Provide the [x, y] coordinate of the cell's center where the given text is located.  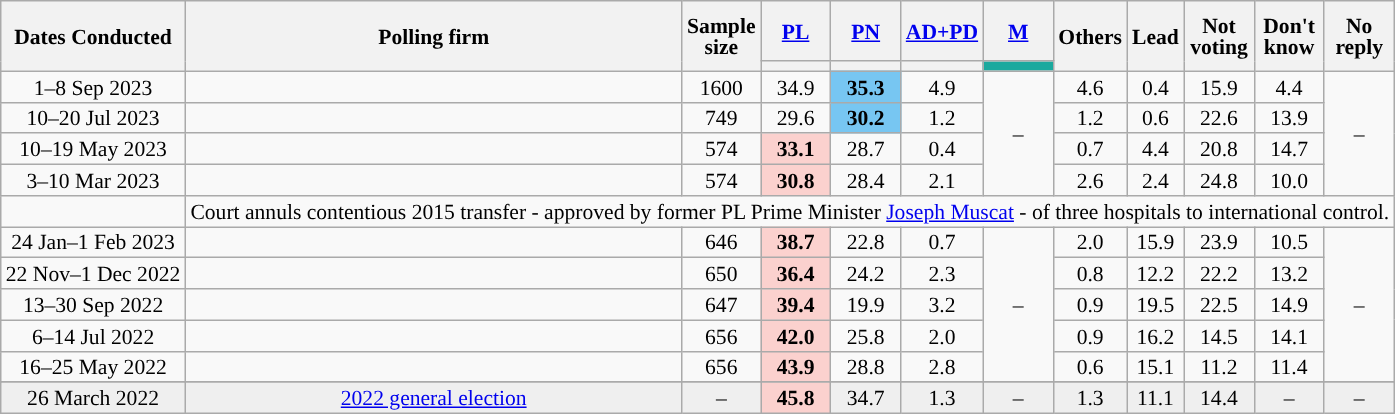
Court annuls contentious 2015 transfer - approved by former PL Prime Minister Joseph Muscat - of three hospitals to international control. [790, 212]
2.1 [942, 180]
14.7 [1289, 150]
2022 general election [434, 398]
2.8 [942, 366]
12.2 [1156, 274]
3.2 [942, 304]
2.6 [1090, 180]
15.1 [1156, 366]
28.4 [866, 180]
30.2 [866, 118]
10.5 [1289, 242]
M [1018, 31]
14.9 [1289, 304]
36.4 [796, 274]
4.9 [942, 86]
Dates Conducted [94, 36]
16.2 [1156, 336]
22.6 [1219, 118]
14.4 [1219, 398]
10–20 Jul 2023 [94, 118]
33.1 [796, 150]
Others [1090, 36]
19.5 [1156, 304]
11.2 [1219, 366]
3–10 Mar 2023 [94, 180]
28.8 [866, 366]
22 Nov–1 Dec 2022 [94, 274]
34.7 [866, 398]
Lead [1156, 36]
13–30 Sep 2022 [94, 304]
19.9 [866, 304]
650 [721, 274]
2.3 [942, 274]
Noreply [1359, 36]
35.3 [866, 86]
PN [866, 31]
26 March 2022 [94, 398]
25.8 [866, 336]
28.7 [866, 150]
13.9 [1289, 118]
AD+PD [942, 31]
10–19 May 2023 [94, 150]
38.7 [796, 242]
11.4 [1289, 366]
16–25 May 2022 [94, 366]
22.5 [1219, 304]
13.2 [1289, 274]
646 [721, 242]
6–14 Jul 2022 [94, 336]
10.0 [1289, 180]
Don'tknow [1289, 36]
43.9 [796, 366]
23.9 [1219, 242]
24.8 [1219, 180]
Samplesize [721, 36]
22.8 [866, 242]
22.2 [1219, 274]
24.2 [866, 274]
PL [796, 31]
34.9 [796, 86]
1–8 Sep 2023 [94, 86]
39.4 [796, 304]
0.8 [1090, 274]
749 [721, 118]
Polling firm [434, 36]
1600 [721, 86]
20.8 [1219, 150]
Notvoting [1219, 36]
647 [721, 304]
24 Jan–1 Feb 2023 [94, 242]
29.6 [796, 118]
30.8 [796, 180]
14.1 [1289, 336]
45.8 [796, 398]
2.4 [1156, 180]
11.1 [1156, 398]
42.0 [796, 336]
14.5 [1219, 336]
4.6 [1090, 86]
